Capture the cell that displays the provided text and extract its (X, Y) central coordinate. 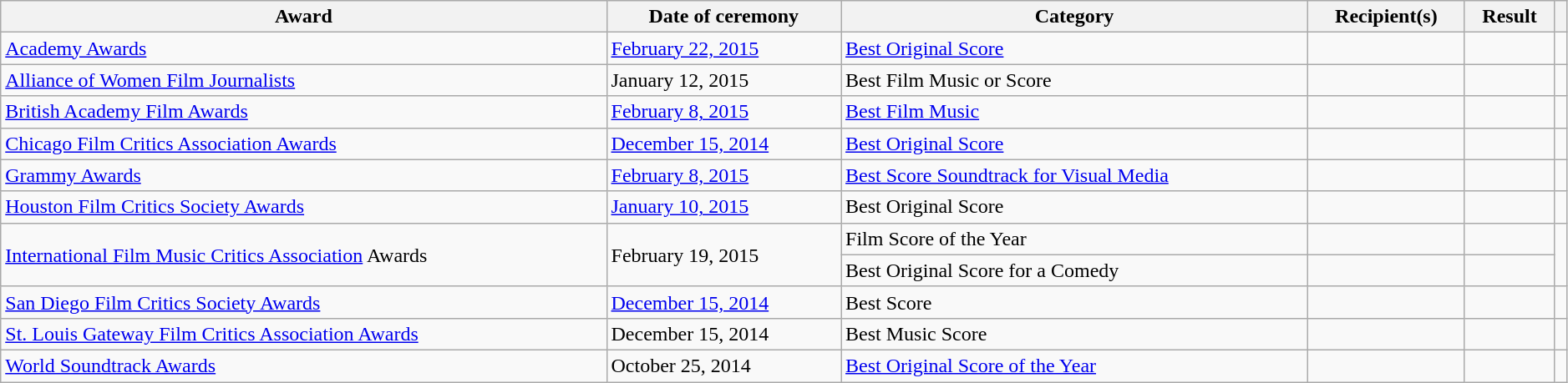
February 19, 2015 (723, 254)
Houston Film Critics Society Awards (304, 207)
February 22, 2015 (723, 48)
Best Music Score (1074, 334)
British Academy Film Awards (304, 112)
St. Louis Gateway Film Critics Association Awards (304, 334)
Academy Awards (304, 48)
Alliance of Women Film Journalists (304, 80)
Best Score Soundtrack for Visual Media (1074, 175)
Film Score of the Year (1074, 239)
Best Film Music or Score (1074, 80)
Date of ceremony (723, 17)
World Soundtrack Awards (304, 365)
International Film Music Critics Association Awards (304, 254)
Best Original Score for a Comedy (1074, 270)
January 10, 2015 (723, 207)
January 12, 2015 (723, 80)
Recipient(s) (1386, 17)
Grammy Awards (304, 175)
Award (304, 17)
San Diego Film Critics Society Awards (304, 302)
Category (1074, 17)
Best Score (1074, 302)
Best Original Score of the Year (1074, 365)
Best Film Music (1074, 112)
October 25, 2014 (723, 365)
Result (1509, 17)
Chicago Film Critics Association Awards (304, 144)
